Find where the given text appears and provide that cell's center as (X, Y) coordinate. 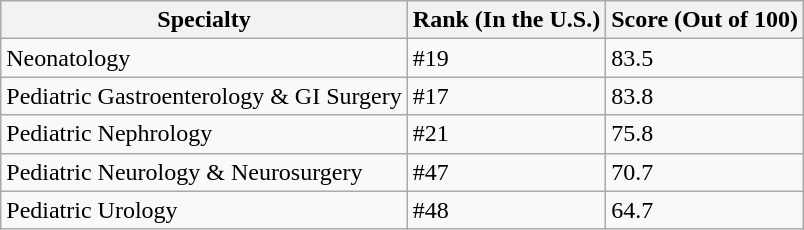
Rank (In the U.S.) (506, 20)
Pediatric Neurology & Neurosurgery (204, 172)
70.7 (705, 172)
#21 (506, 134)
64.7 (705, 210)
Score (Out of 100) (705, 20)
#47 (506, 172)
Pediatric Nephrology (204, 134)
Pediatric Urology (204, 210)
83.5 (705, 58)
Specialty (204, 20)
#19 (506, 58)
#48 (506, 210)
Neonatology (204, 58)
75.8 (705, 134)
Pediatric Gastroenterology & GI Surgery (204, 96)
#17 (506, 96)
83.8 (705, 96)
